Search for the cell housing the specified text and yield its [x, y] center coordinate. 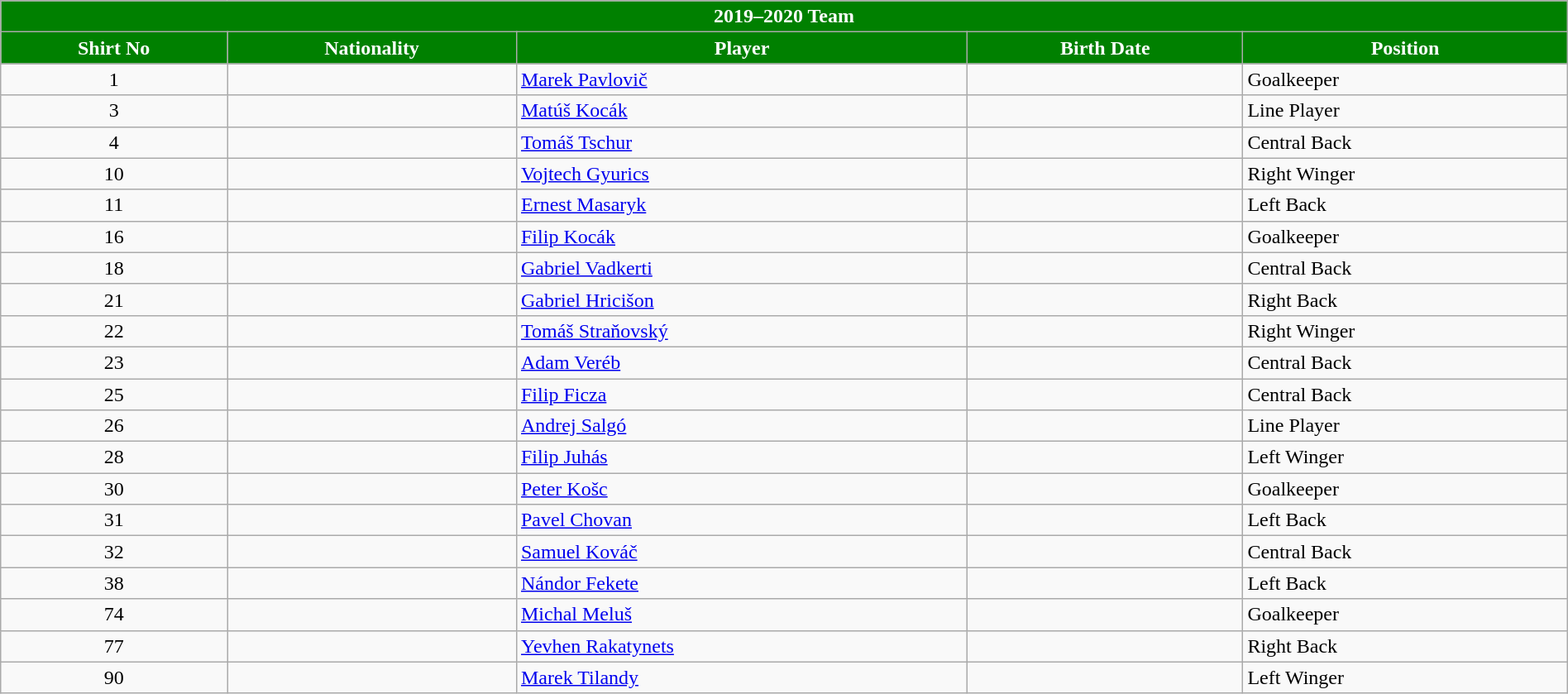
Birth Date [1105, 48]
22 [114, 331]
Samuel Kováč [741, 552]
90 [114, 677]
Marek Pavlovič [741, 79]
16 [114, 237]
Shirt No [114, 48]
Tomáš Straňovský [741, 331]
38 [114, 583]
25 [114, 395]
Marek Tilandy [741, 677]
Filip Juhás [741, 457]
2019–2020 Team [784, 17]
28 [114, 457]
Matúš Kocák [741, 111]
Andrej Salgó [741, 426]
Tomáš Tschur [741, 142]
Nándor Fekete [741, 583]
Vojtech Gyurics [741, 174]
Adam Veréb [741, 362]
Ernest Masaryk [741, 205]
23 [114, 362]
18 [114, 268]
30 [114, 489]
Filip Kocák [741, 237]
26 [114, 426]
Peter Košc [741, 489]
77 [114, 646]
Filip Ficza [741, 395]
74 [114, 615]
Yevhen Rakatynets [741, 646]
Position [1405, 48]
Michal Meluš [741, 615]
1 [114, 79]
31 [114, 520]
Gabriel Vadkerti [741, 268]
11 [114, 205]
3 [114, 111]
4 [114, 142]
10 [114, 174]
Player [741, 48]
Gabriel Hricišon [741, 299]
Pavel Chovan [741, 520]
32 [114, 552]
Nationality [372, 48]
21 [114, 299]
